Output the [X, Y] coordinate of the center of the cell containing the given text.  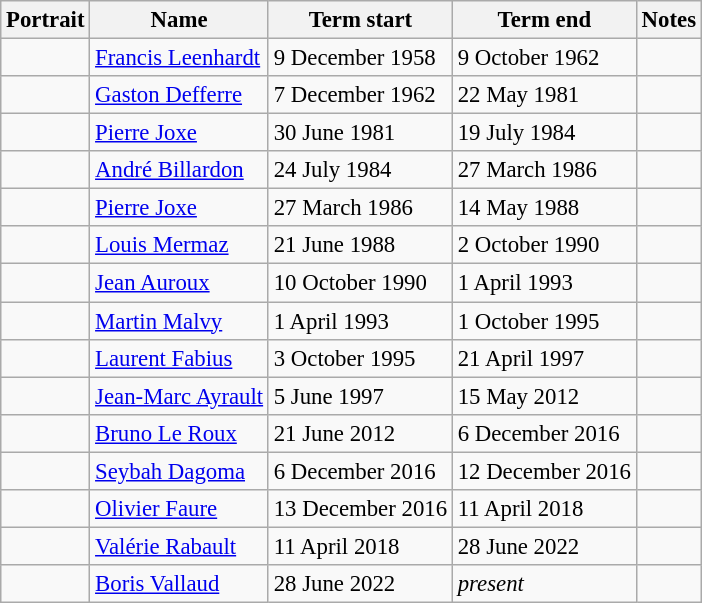
Name [180, 20]
Louis Mermaz [180, 245]
Seybah Dagoma [180, 471]
Gaston Defferre [180, 95]
present [544, 584]
10 October 1990 [360, 283]
Notes [668, 20]
Valérie Rabault [180, 546]
Term start [360, 20]
André Billardon [180, 170]
9 December 1958 [360, 58]
Laurent Fabius [180, 358]
Olivier Faure [180, 509]
1 October 1995 [544, 321]
21 April 1997 [544, 358]
14 May 1988 [544, 208]
5 June 1997 [360, 396]
21 June 1988 [360, 245]
2 October 1990 [544, 245]
22 May 1981 [544, 95]
9 October 1962 [544, 58]
15 May 2012 [544, 396]
Portrait [46, 20]
30 June 1981 [360, 133]
Bruno Le Roux [180, 433]
Jean-Marc Ayrault [180, 396]
24 July 1984 [360, 170]
3 October 1995 [360, 358]
Martin Malvy [180, 321]
Francis Leenhardt [180, 58]
13 December 2016 [360, 509]
19 July 1984 [544, 133]
7 December 1962 [360, 95]
Term end [544, 20]
21 June 2012 [360, 433]
12 December 2016 [544, 471]
Boris Vallaud [180, 584]
Jean Auroux [180, 283]
